Output the [X, Y] coordinate of the center of the cell containing the given text.  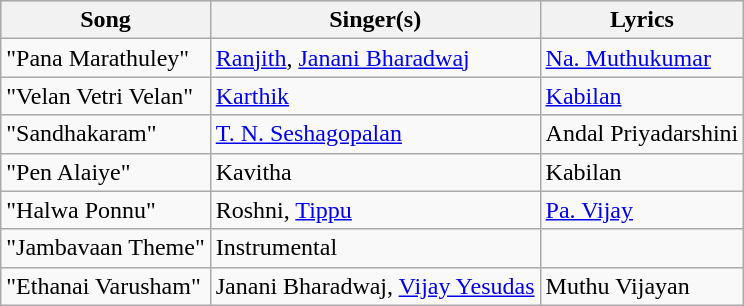
Janani Bharadwaj, Vijay Yesudas [375, 286]
Pa. Vijay [642, 210]
Muthu Vijayan [642, 286]
"Pen Alaiye" [106, 172]
"Jambavaan Theme" [106, 248]
T. N. Seshagopalan [375, 134]
Song [106, 20]
Ranjith, Janani Bharadwaj [375, 58]
Lyrics [642, 20]
"Pana Marathuley" [106, 58]
"Sandhakaram" [106, 134]
"Ethanai Varusham" [106, 286]
"Halwa Ponnu" [106, 210]
Karthik [375, 96]
"Velan Vetri Velan" [106, 96]
Roshni, Tippu [375, 210]
Kavitha [375, 172]
Na. Muthukumar [642, 58]
Instrumental [375, 248]
Singer(s) [375, 20]
Andal Priyadarshini [642, 134]
